Search for the cell housing the specified text and yield its [x, y] center coordinate. 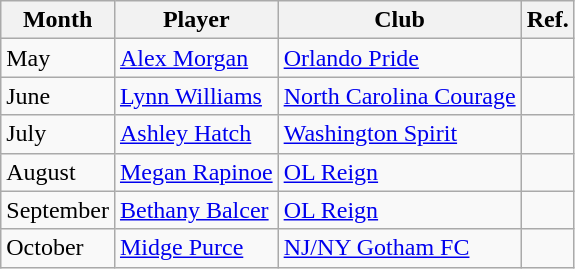
June [58, 96]
July [58, 134]
Alex Morgan [196, 58]
September [58, 210]
Bethany Balcer [196, 210]
Club [400, 20]
Megan Rapinoe [196, 172]
August [58, 172]
NJ/NY Gotham FC [400, 248]
Player [196, 20]
Midge Purce [196, 248]
May [58, 58]
Ref. [548, 20]
October [58, 248]
Lynn Williams [196, 96]
Month [58, 20]
Washington Spirit [400, 134]
Ashley Hatch [196, 134]
Orlando Pride [400, 58]
North Carolina Courage [400, 96]
